Identify which cell holds the provided text, then report its [X, Y] central coordinate. 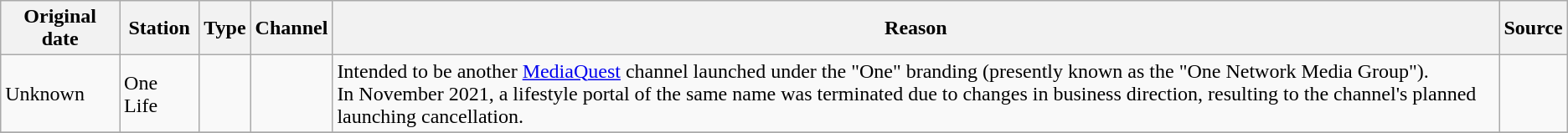
One Life [159, 94]
Reason [916, 28]
Type [224, 28]
Channel [291, 28]
Station [159, 28]
Source [1533, 28]
Unknown [60, 94]
Original date [60, 28]
